Search for the cell housing the specified text and yield its (X, Y) center coordinate. 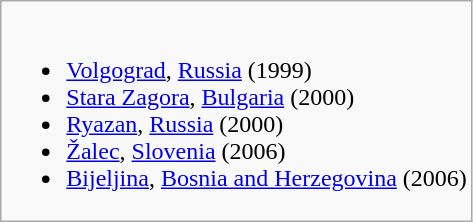
Volgograd, Russia (1999) Stara Zagora, Bulgaria (2000) Ryazan, Russia (2000) Žalec, Slovenia (2006) Bijeljina, Bosnia and Herzegovina (2006) (237, 112)
